Locate the cell with the specified text and output its [X, Y] center coordinate. 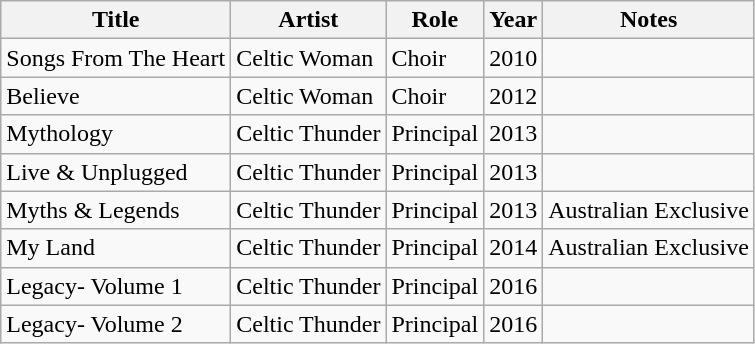
Mythology [116, 134]
Year [514, 20]
Notes [649, 20]
Songs From The Heart [116, 58]
Artist [308, 20]
Legacy- Volume 2 [116, 324]
Believe [116, 96]
Myths & Legends [116, 210]
My Land [116, 248]
Title [116, 20]
Legacy- Volume 1 [116, 286]
Role [435, 20]
2014 [514, 248]
2010 [514, 58]
2012 [514, 96]
Live & Unplugged [116, 172]
